Detect which cell encompasses the target text, then output its [x, y] center coordinate. 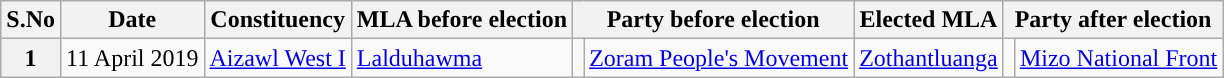
Zoram People's Movement [719, 58]
MLA before election [462, 20]
Zothantluanga [929, 58]
Party before election [714, 20]
Elected MLA [929, 20]
11 April 2019 [132, 58]
Mizo National Front [1118, 58]
Date [132, 20]
Party after election [1112, 20]
S.No [31, 20]
Lalduhawma [462, 58]
Aizawl West I [278, 58]
1 [31, 58]
Constituency [278, 20]
